Return (X, Y) of the center of cell containing provided text 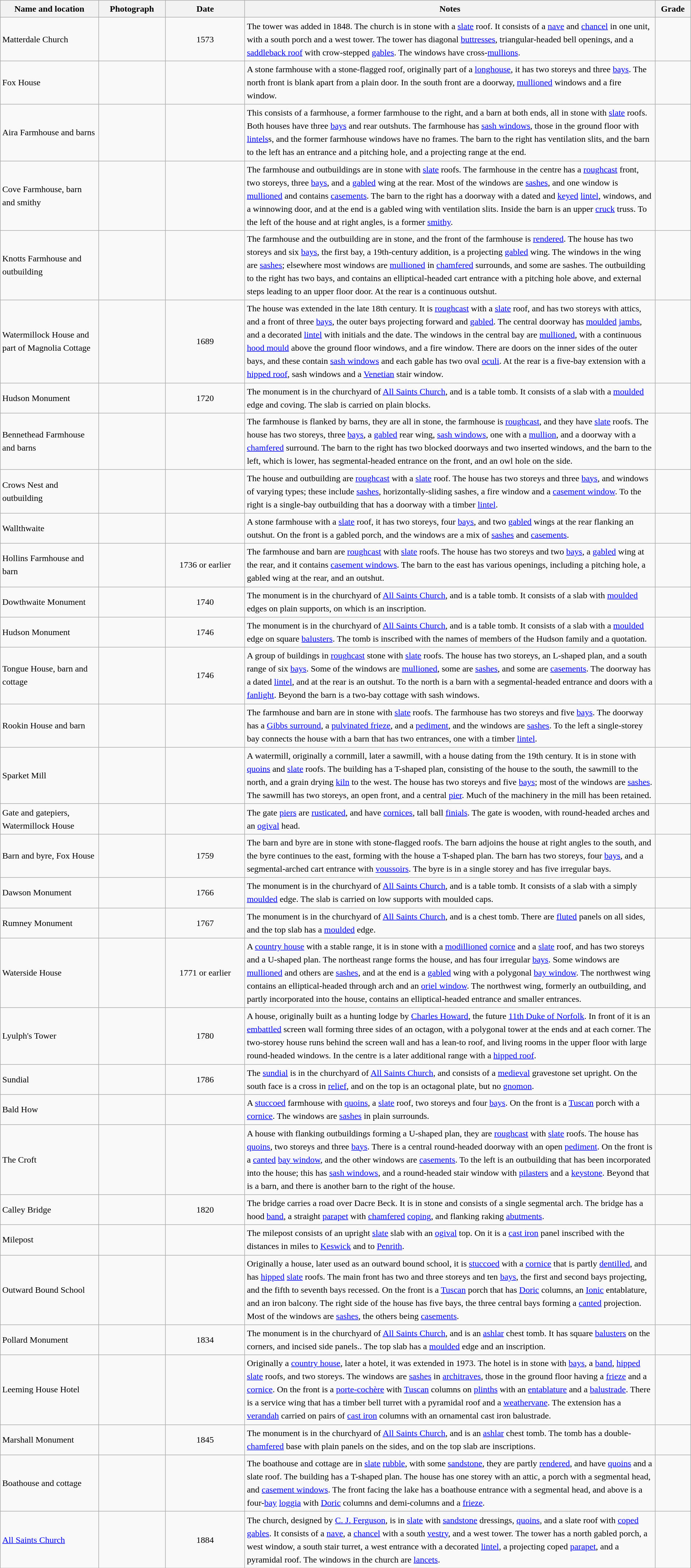
1759 (205, 856)
1736 or earlier (205, 565)
Bennethead Farmhouse and barns (50, 441)
1689 (205, 341)
Wallthwaite (50, 528)
Gate and gatepiers,Watermillock House (50, 819)
Sundial (50, 1079)
1771 or earlier (205, 973)
Notes (450, 9)
1884 (205, 1540)
Tongue House, barn and cottage (50, 676)
Calley Bridge (50, 1210)
Knotts Farmhouse and outbuilding (50, 265)
1720 (205, 398)
Hollins Farmhouse and barn (50, 565)
Marshall Monument (50, 1440)
Grade (673, 9)
Barn and byre, Fox House (50, 856)
1845 (205, 1440)
1573 (205, 39)
Rookin House and barn (50, 725)
Crows Nest and outbuilding (50, 491)
Aira Farmhouse and barns (50, 133)
Pollard Monument (50, 1340)
Watermillock House and part of Magnolia Cottage (50, 341)
Photograph (132, 9)
1780 (205, 1036)
1767 (205, 923)
Date (205, 9)
Leeming House Hotel (50, 1390)
Dawson Monument (50, 892)
Milepost (50, 1240)
1834 (205, 1340)
Fox House (50, 82)
Sparket Mill (50, 776)
Rumney Monument (50, 923)
1740 (205, 602)
Name and location (50, 9)
All Saints Church (50, 1540)
The gate piers are rusticated, and have cornices, tall ball finials. The gate is wooden, with round-headed arches and an ogival head. (450, 819)
Boathouse and cottage (50, 1483)
Bald How (50, 1110)
Waterside House (50, 973)
Dowthwaite Monument (50, 602)
Matterdale Church (50, 39)
Cove Farmhouse, barn and smithy (50, 195)
1786 (205, 1079)
The Croft (50, 1159)
Outward Bound School (50, 1290)
1820 (205, 1210)
1766 (205, 892)
Lyulph's Tower (50, 1036)
